From the cell containing the given text, extract its center point as (X, Y) coordinate. 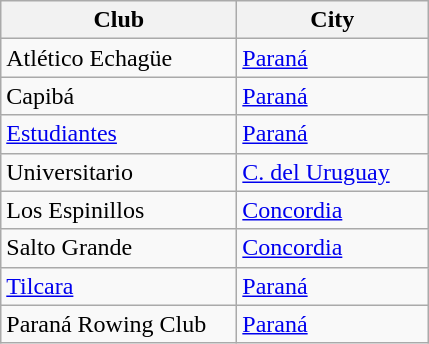
Universitario (119, 172)
Club (119, 20)
Capibá (119, 96)
Estudiantes (119, 134)
C. del Uruguay (332, 172)
Atlético Echagüe (119, 58)
Tilcara (119, 286)
City (332, 20)
Salto Grande (119, 248)
Paraná Rowing Club (119, 324)
Los Espinillos (119, 210)
